Locate the cell with the specified text and output its [X, Y] center coordinate. 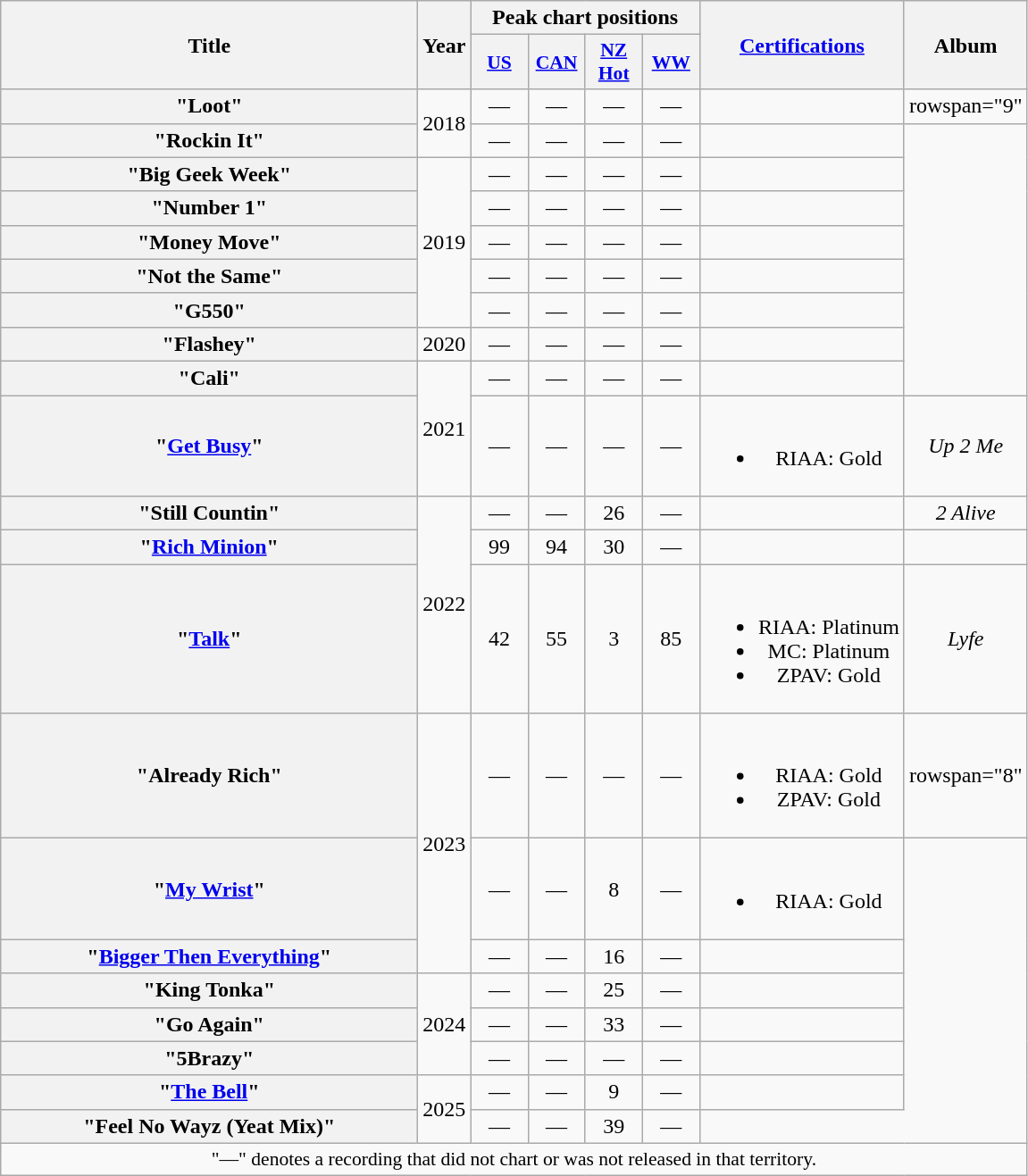
Album [965, 45]
25 [614, 990]
"The Bell" [209, 1092]
2023 [445, 843]
9 [614, 1092]
"Money Move" [209, 242]
"5Brazy" [209, 1058]
2019 [445, 242]
Year [445, 45]
85 [671, 639]
30 [614, 547]
CAN [556, 63]
"Loot" [209, 106]
"Not the Same" [209, 276]
26 [614, 513]
"Rockin It" [209, 140]
RIAA: GoldZPAV: Gold [802, 776]
"Feel No Wayz (Yeat Mix)" [209, 1126]
2021 [445, 429]
42 [499, 639]
"Bigger Then Everything" [209, 956]
"Go Again" [209, 1024]
"Flashey" [209, 344]
US [499, 63]
"My Wrist" [209, 889]
94 [556, 547]
16 [614, 956]
"Get Busy" [209, 445]
NZHot [614, 63]
2020 [445, 344]
8 [614, 889]
2025 [445, 1109]
RIAA: PlatinumMC: PlatinumZPAV: Gold [802, 639]
Title [209, 45]
"Rich Minion" [209, 547]
3 [614, 639]
"—" denotes a recording that did not chart or was not released in that territory. [514, 1159]
"King Tonka" [209, 990]
55 [556, 639]
"Still Countin" [209, 513]
rowspan="9" [965, 106]
2018 [445, 123]
"G550" [209, 310]
2024 [445, 1024]
"Talk" [209, 639]
"Big Geek Week" [209, 174]
Lyfe [965, 639]
2 Alive [965, 513]
2022 [445, 605]
Certifications [802, 45]
"Cali" [209, 378]
Peak chart positions [585, 18]
"Number 1" [209, 208]
39 [614, 1126]
99 [499, 547]
WW [671, 63]
33 [614, 1024]
"Already Rich" [209, 776]
rowspan="8" [965, 776]
Up 2 Me [965, 445]
